Detect which cell encompasses the target text, then output its [X, Y] center coordinate. 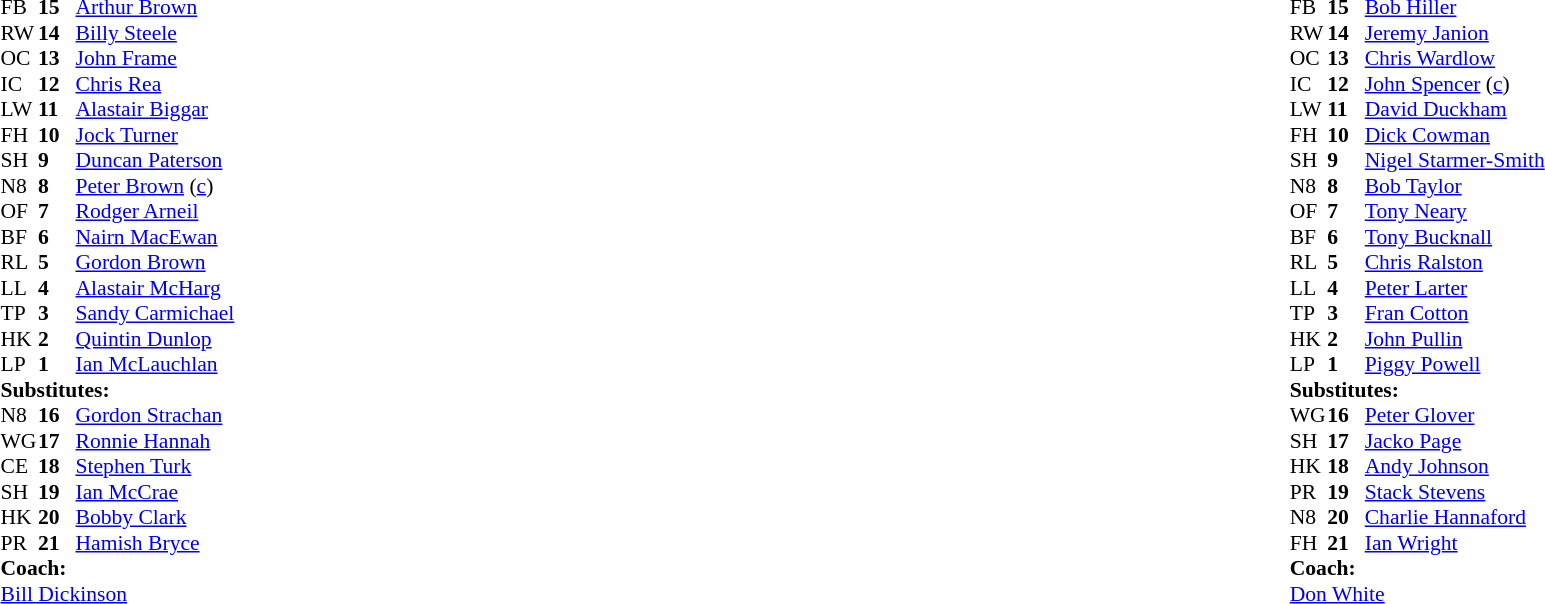
Stack Stevens [1455, 492]
Andy Johnson [1455, 467]
Ian McLauchlan [156, 365]
John Spencer (c) [1455, 84]
Alastair Biggar [156, 109]
Jacko Page [1455, 441]
Tony Neary [1455, 211]
Peter Brown (c) [156, 186]
Bob Taylor [1455, 186]
Chris Wardlow [1455, 59]
Stephen Turk [156, 467]
Jeremy Janion [1455, 33]
Ian Wright [1455, 543]
Peter Larter [1455, 288]
Sandy Carmichael [156, 313]
Duncan Paterson [156, 161]
Peter Glover [1455, 415]
Charlie Hannaford [1455, 517]
Gordon Brown [156, 263]
Chris Rea [156, 84]
Ronnie Hannah [156, 441]
Piggy Powell [1455, 365]
Rodger Arneil [156, 211]
Billy Steele [156, 33]
Bobby Clark [156, 517]
CE [19, 467]
Gordon Strachan [156, 415]
David Duckham [1455, 109]
Jock Turner [156, 135]
Tony Bucknall [1455, 237]
Quintin Dunlop [156, 339]
Alastair McHarg [156, 288]
Hamish Bryce [156, 543]
Dick Cowman [1455, 135]
Nigel Starmer-Smith [1455, 161]
Fran Cotton [1455, 313]
Ian McCrae [156, 492]
John Frame [156, 59]
Nairn MacEwan [156, 237]
John Pullin [1455, 339]
Chris Ralston [1455, 263]
